Locate the cell with the specified text and output its [X, Y] center coordinate. 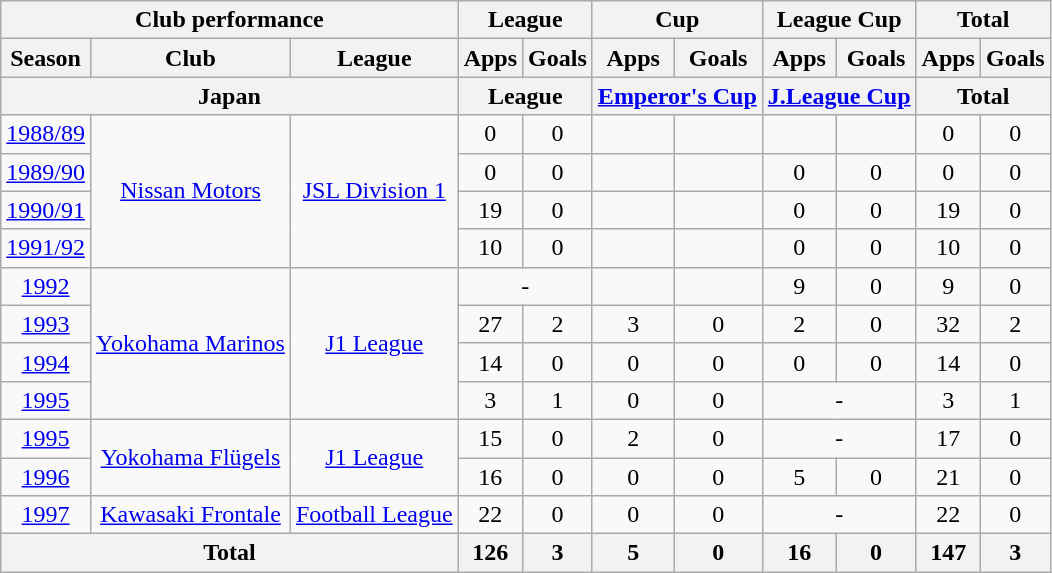
1988/89 [46, 134]
1989/90 [46, 172]
Cup [677, 20]
15 [490, 438]
Nissan Motors [190, 191]
Emperor's Cup [677, 96]
126 [490, 553]
Football League [374, 515]
1992 [46, 286]
1993 [46, 324]
17 [948, 438]
Kawasaki Frontale [190, 515]
32 [948, 324]
1994 [46, 362]
1991/92 [46, 248]
27 [490, 324]
1996 [46, 477]
Club performance [230, 20]
JSL Division 1 [374, 191]
League Cup [839, 20]
Yokohama Marinos [190, 343]
147 [948, 553]
1997 [46, 515]
Japan [230, 96]
1990/91 [46, 210]
21 [948, 477]
Club [190, 58]
Yokohama Flügels [190, 457]
Season [46, 58]
J.League Cup [839, 96]
